Scan for the cell matching the given text and deliver its (X, Y) coordinate at center. 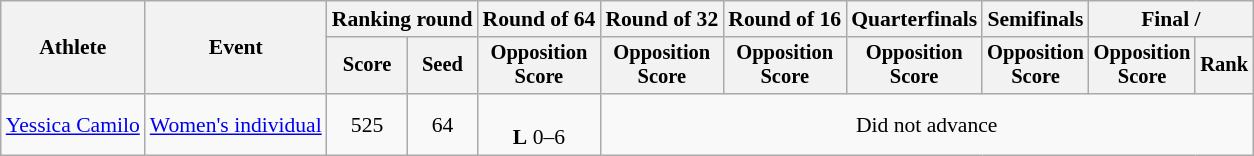
Rank (1224, 66)
Ranking round (402, 19)
Did not advance (926, 124)
Women's individual (236, 124)
Round of 64 (538, 19)
Semifinals (1036, 19)
Quarterfinals (914, 19)
Round of 16 (784, 19)
Yessica Camilo (73, 124)
Event (236, 48)
Athlete (73, 48)
Final / (1171, 19)
L 0–6 (538, 124)
525 (368, 124)
Round of 32 (662, 19)
Score (368, 66)
Seed (442, 66)
64 (442, 124)
